Determine the [X, Y] coordinate at the center of the cell enclosing the given text.  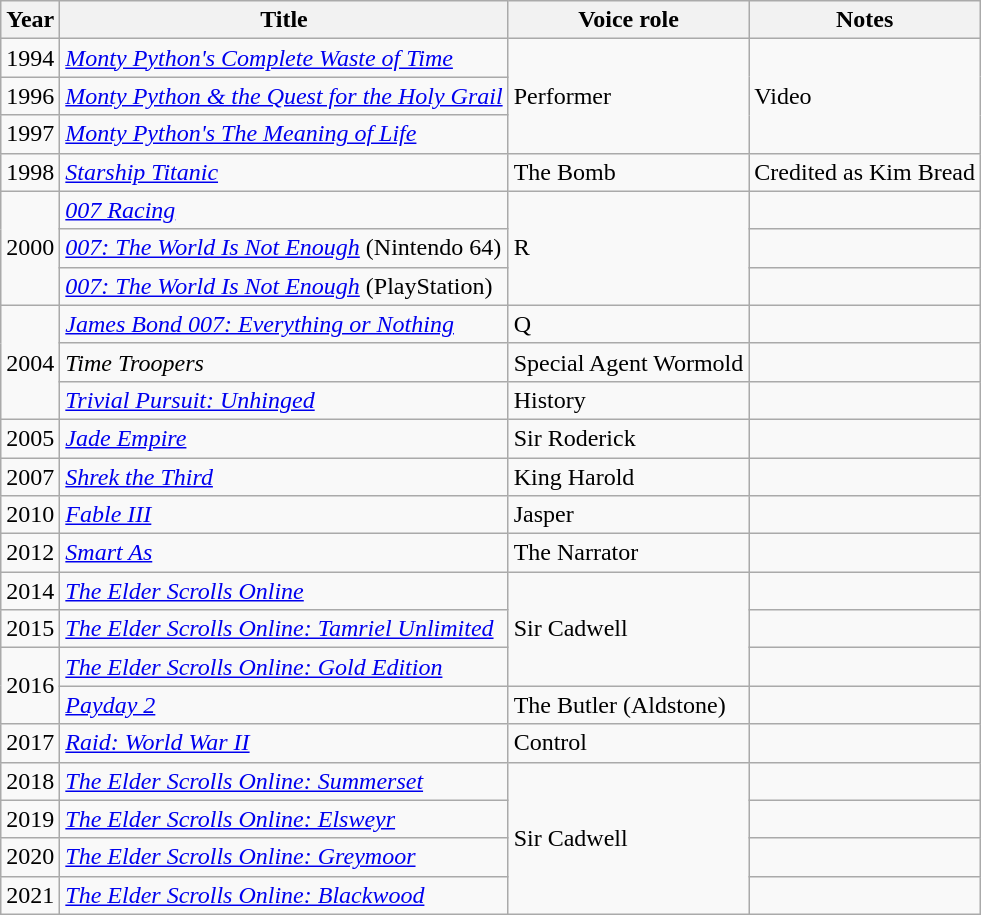
2021 [30, 895]
Title [284, 20]
2014 [30, 591]
2016 [30, 686]
James Bond 007: Everything or Nothing [284, 324]
2015 [30, 629]
History [628, 400]
Monty Python & the Quest for the Holy Grail [284, 96]
007 Racing [284, 210]
Monty Python's The Meaning of Life [284, 134]
Control [628, 743]
1998 [30, 172]
The Elder Scrolls Online [284, 591]
2010 [30, 515]
R [628, 248]
Fable III [284, 515]
The Elder Scrolls Online: Elsweyr [284, 819]
2012 [30, 553]
The Elder Scrolls Online: Summerset [284, 781]
Video [865, 96]
The Narrator [628, 553]
The Elder Scrolls Online: Blackwood [284, 895]
2004 [30, 362]
Sir Roderick [628, 438]
Credited as Kim Bread [865, 172]
Trivial Pursuit: Unhinged [284, 400]
2018 [30, 781]
Special Agent Wormold [628, 362]
Jade Empire [284, 438]
2005 [30, 438]
Raid: World War II [284, 743]
Smart As [284, 553]
Time Troopers [284, 362]
The Elder Scrolls Online: Gold Edition [284, 667]
The Butler (Aldstone) [628, 705]
The Elder Scrolls Online: Tamriel Unlimited [284, 629]
007: The World Is Not Enough (PlayStation) [284, 286]
Notes [865, 20]
1994 [30, 58]
Payday 2 [284, 705]
Jasper [628, 515]
1996 [30, 96]
King Harold [628, 477]
Voice role [628, 20]
Q [628, 324]
2017 [30, 743]
Performer [628, 96]
Shrek the Third [284, 477]
2000 [30, 248]
1997 [30, 134]
2020 [30, 857]
Starship Titanic [284, 172]
007: The World Is Not Enough (Nintendo 64) [284, 248]
Year [30, 20]
Monty Python's Complete Waste of Time [284, 58]
The Elder Scrolls Online: Greymoor [284, 857]
The Bomb [628, 172]
2007 [30, 477]
2019 [30, 819]
